Extract the (x, y) coordinate from the center of the cell holding the provided text.  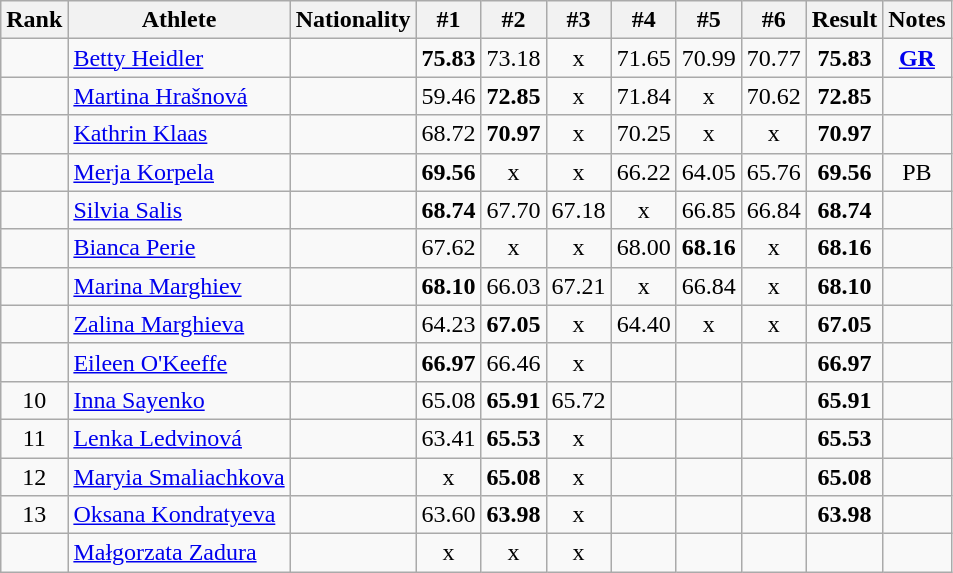
63.41 (448, 438)
71.84 (644, 96)
63.60 (448, 515)
#4 (644, 20)
Martina Hrašnová (179, 96)
Result (844, 20)
#6 (774, 20)
Silvia Salis (179, 210)
12 (34, 477)
11 (34, 438)
Kathrin Klaas (179, 134)
13 (34, 515)
#1 (448, 20)
Bianca Perie (179, 248)
Oksana Kondratyeva (179, 515)
64.23 (448, 324)
66.22 (644, 172)
#2 (514, 20)
Athlete (179, 20)
Merja Korpela (179, 172)
70.99 (708, 58)
Nationality (353, 20)
68.72 (448, 134)
67.62 (448, 248)
59.46 (448, 96)
70.25 (644, 134)
66.03 (514, 286)
Zalina Marghieva (179, 324)
67.70 (514, 210)
GR (917, 58)
67.21 (578, 286)
67.18 (578, 210)
64.40 (644, 324)
#3 (578, 20)
10 (34, 400)
Eileen O'Keeffe (179, 362)
Rank (34, 20)
Lenka Ledvinová (179, 438)
Marina Marghiev (179, 286)
70.62 (774, 96)
Maryia Smaliachkova (179, 477)
71.65 (644, 58)
66.85 (708, 210)
#5 (708, 20)
70.77 (774, 58)
65.76 (774, 172)
Małgorzata Zadura (179, 553)
Inna Sayenko (179, 400)
66.46 (514, 362)
68.00 (644, 248)
64.05 (708, 172)
Notes (917, 20)
PB (917, 172)
65.72 (578, 400)
73.18 (514, 58)
Betty Heidler (179, 58)
